Return the [X, Y] coordinate for the center point of the cell that contains the specified text.  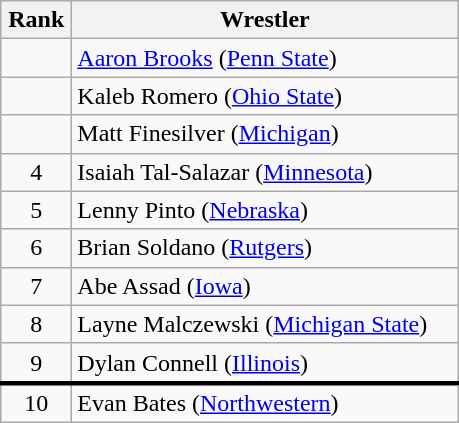
Lenny Pinto (Nebraska) [265, 210]
4 [36, 172]
Isaiah Tal-Salazar (Minnesota) [265, 172]
Matt Finesilver (Michigan) [265, 134]
8 [36, 324]
Kaleb Romero (Ohio State) [265, 96]
Dylan Connell (Illinois) [265, 363]
Abe Assad (Iowa) [265, 286]
Layne Malczewski (Michigan State) [265, 324]
9 [36, 363]
10 [36, 403]
Evan Bates (Northwestern) [265, 403]
Aaron Brooks (Penn State) [265, 58]
Rank [36, 20]
5 [36, 210]
6 [36, 248]
Wrestler [265, 20]
7 [36, 286]
Brian Soldano (Rutgers) [265, 248]
